Capture the cell that displays the provided text and extract its (X, Y) central coordinate. 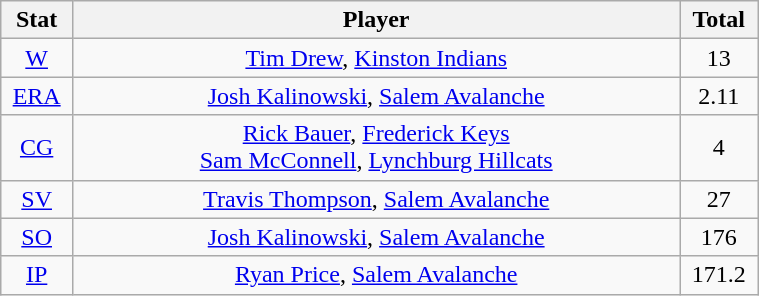
Tim Drew, Kinston Indians (376, 58)
176 (719, 237)
W (37, 58)
Stat (37, 20)
Total (719, 20)
Travis Thompson, Salem Avalanche (376, 199)
Ryan Price, Salem Avalanche (376, 275)
13 (719, 58)
4 (719, 148)
Player (376, 20)
171.2 (719, 275)
ERA (37, 96)
Rick Bauer, Frederick Keys Sam McConnell, Lynchburg Hillcats (376, 148)
CG (37, 148)
27 (719, 199)
SO (37, 237)
IP (37, 275)
2.11 (719, 96)
SV (37, 199)
